Determine the [x, y] coordinate at the center of the cell enclosing the given text.  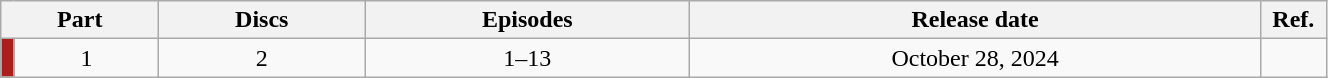
1 [86, 58]
October 28, 2024 [975, 58]
Episodes [528, 20]
Part [80, 20]
Discs [262, 20]
1–13 [528, 58]
Ref. [1293, 20]
Release date [975, 20]
2 [262, 58]
